Return the (X, Y) coordinate for the center point of the cell that contains the specified text.  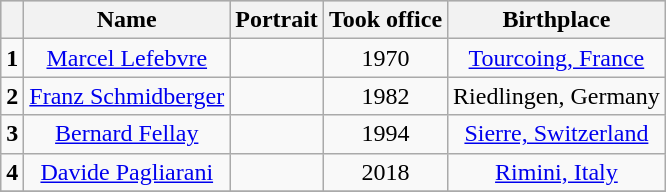
Tourcoing, France (557, 58)
Riedlingen, Germany (557, 96)
1 (12, 58)
1982 (385, 96)
Birthplace (557, 20)
1994 (385, 134)
Franz Schmidberger (127, 96)
1970 (385, 58)
2018 (385, 172)
Portrait (277, 20)
Bernard Fellay (127, 134)
Rimini, Italy (557, 172)
Took office (385, 20)
Sierre, Switzerland (557, 134)
2 (12, 96)
3 (12, 134)
Marcel Lefebvre (127, 58)
4 (12, 172)
Name (127, 20)
Davide Pagliarani (127, 172)
